Locate the cell with the specified text and output its [X, Y] center coordinate. 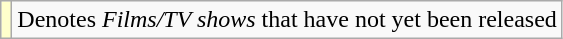
Denotes Films/TV shows that have not yet been released [288, 20]
